Output the [x, y] coordinate of the center of the cell containing the given text.  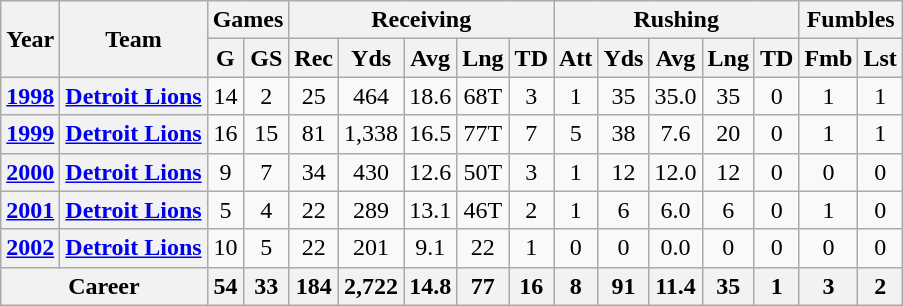
1999 [30, 134]
Team [134, 39]
46T [483, 210]
201 [372, 248]
4 [266, 210]
68T [483, 96]
Receiving [422, 20]
2000 [30, 172]
54 [226, 286]
14.8 [430, 286]
Att [576, 58]
2002 [30, 248]
184 [314, 286]
GS [266, 58]
0.0 [676, 248]
20 [728, 134]
G [226, 58]
430 [372, 172]
Rec [314, 58]
464 [372, 96]
1998 [30, 96]
38 [624, 134]
1,338 [372, 134]
25 [314, 96]
9 [226, 172]
8 [576, 286]
Career [104, 286]
12.6 [430, 172]
91 [624, 286]
16.5 [430, 134]
Lst [880, 58]
33 [266, 286]
34 [314, 172]
35.0 [676, 96]
11.4 [676, 286]
Fumbles [850, 20]
2001 [30, 210]
12.0 [676, 172]
9.1 [430, 248]
2,722 [372, 286]
7.6 [676, 134]
Games [248, 20]
6.0 [676, 210]
289 [372, 210]
50T [483, 172]
77 [483, 286]
13.1 [430, 210]
15 [266, 134]
10 [226, 248]
81 [314, 134]
14 [226, 96]
Year [30, 39]
18.6 [430, 96]
Fmb [828, 58]
77T [483, 134]
Rushing [676, 20]
